Extract the (X, Y) coordinate from the center of the cell holding the provided text.  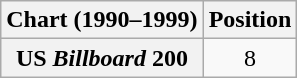
Position (250, 20)
8 (250, 58)
US Billboard 200 (102, 58)
Chart (1990–1999) (102, 20)
